Detect which cell encompasses the target text, then output its (X, Y) center coordinate. 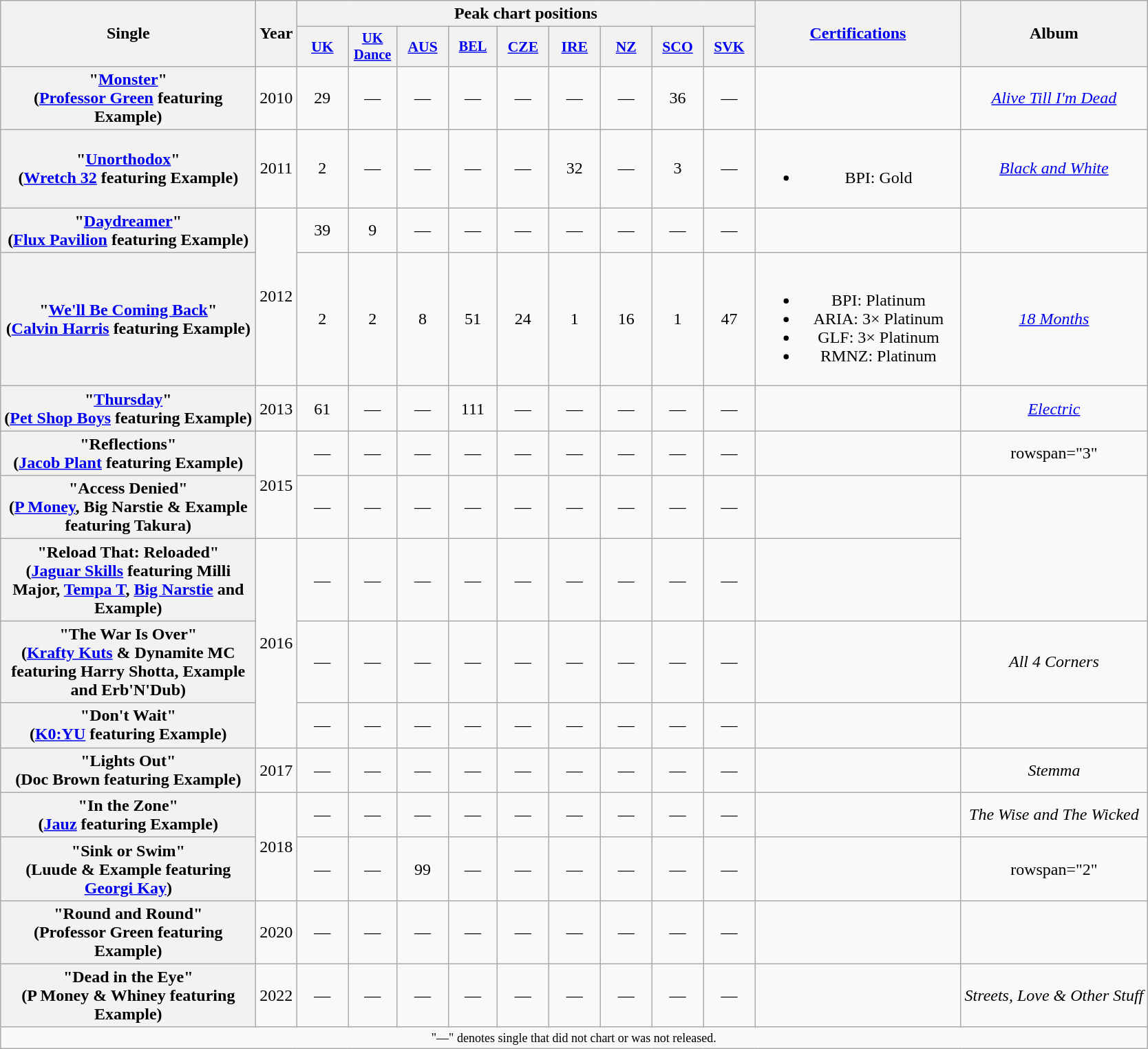
"Daydreamer"(Flux Pavilion featuring Example) (128, 230)
29 (322, 98)
99 (423, 869)
2011 (277, 169)
Alive Till I'm Dead (1054, 98)
CZE (523, 47)
2018 (277, 847)
BPI: Gold (858, 169)
3 (677, 169)
SCO (677, 47)
"Don't Wait"(K0:YU featuring Example) (128, 725)
"Lights Out"(Doc Brown featuring Example) (128, 770)
NZ (626, 47)
The Wise and The Wicked (1054, 815)
Year (277, 34)
47 (730, 319)
9 (373, 230)
2012 (277, 297)
18 Months (1054, 319)
36 (677, 98)
"Round and Round"(Professor Green featuring Example) (128, 932)
All 4 Corners (1054, 662)
Black and White (1054, 169)
2017 (277, 770)
2016 (277, 643)
rowspan="3" (1054, 453)
"Dead in the Eye"(P Money & Whiney featuring Example) (128, 995)
2020 (277, 932)
16 (626, 319)
Electric (1054, 409)
BPI: PlatinumARIA: 3× PlatinumGLF: 3× Platinum RMNZ: Platinum (858, 319)
"Reload That: Reloaded"(Jaguar Skills featuring Milli Major, Tempa T, Big Narstie and Example) (128, 580)
2013 (277, 409)
IRE (574, 47)
39 (322, 230)
111 (474, 409)
Stemma (1054, 770)
Single (128, 34)
"Access Denied"(P Money, Big Narstie & Example featuring Takura) (128, 507)
"Monster"(Professor Green featuring Example) (128, 98)
24 (523, 319)
"—" denotes single that did not chart or was not released. (574, 1038)
8 (423, 319)
51 (474, 319)
SVK (730, 47)
"The War Is Over"(Krafty Kuts & Dynamite MC featuring Harry Shotta, Example and Erb'N'Dub) (128, 662)
2010 (277, 98)
AUS (423, 47)
Peak chart positions (526, 14)
"Thursday"(Pet Shop Boys featuring Example) (128, 409)
rowspan="2" (1054, 869)
32 (574, 169)
2015 (277, 485)
"Sink or Swim"(Luude & Example featuring Georgi Kay) (128, 869)
"We'll Be Coming Back"(Calvin Harris featuring Example) (128, 319)
"Unorthodox"(Wretch 32 featuring Example) (128, 169)
UK (322, 47)
"In the Zone"(Jauz featuring Example) (128, 815)
Album (1054, 34)
Certifications (858, 34)
61 (322, 409)
Streets, Love & Other Stuff (1054, 995)
UK Dance (373, 47)
BEL (474, 47)
2022 (277, 995)
"Reflections"(Jacob Plant featuring Example) (128, 453)
